Extract the (X, Y) coordinate from the center of the cell holding the provided text.  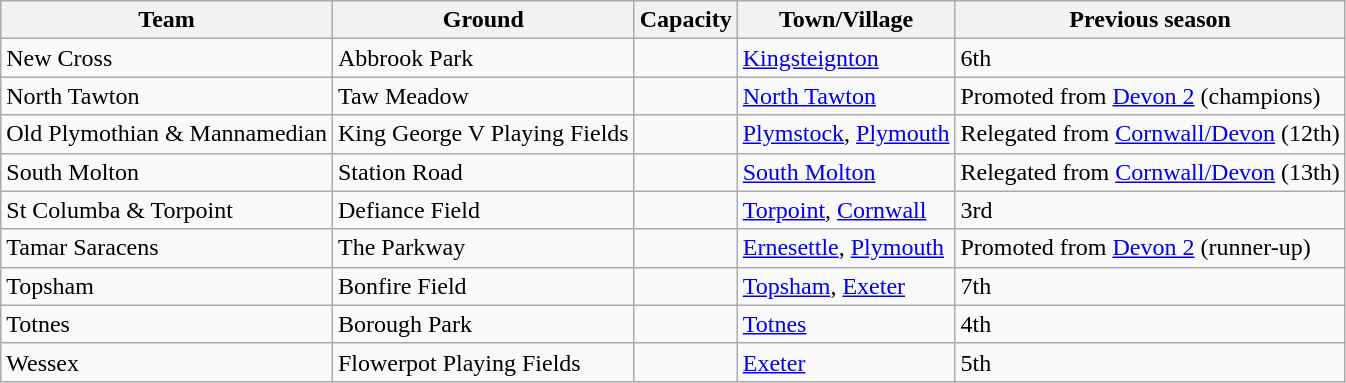
Taw Meadow (483, 96)
Topsham, Exeter (846, 286)
Town/Village (846, 20)
3rd (1150, 210)
St Columba & Torpoint (167, 210)
Torpoint, Cornwall (846, 210)
4th (1150, 324)
Kingsteignton (846, 58)
The Parkway (483, 248)
Team (167, 20)
Topsham (167, 286)
Previous season (1150, 20)
Wessex (167, 362)
Capacity (686, 20)
6th (1150, 58)
Abbrook Park (483, 58)
Ground (483, 20)
Old Plymothian & Mannamedian (167, 134)
Relegated from Cornwall/Devon (13th) (1150, 172)
Promoted from Devon 2 (champions) (1150, 96)
Ernesettle, Plymouth (846, 248)
Borough Park (483, 324)
Relegated from Cornwall/Devon (12th) (1150, 134)
King George V Playing Fields (483, 134)
New Cross (167, 58)
Exeter (846, 362)
Bonfire Field (483, 286)
Station Road (483, 172)
7th (1150, 286)
Defiance Field (483, 210)
5th (1150, 362)
Plymstock, Plymouth (846, 134)
Tamar Saracens (167, 248)
Promoted from Devon 2 (runner-up) (1150, 248)
Flowerpot Playing Fields (483, 362)
